Output the [X, Y] coordinate of the center of the cell containing the given text.  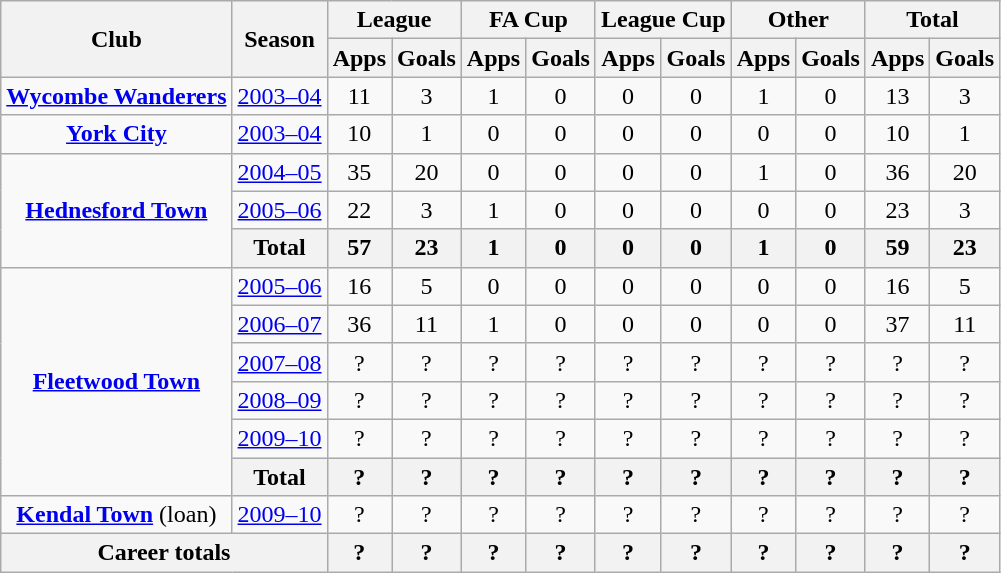
Hednesford Town [116, 210]
League Cup [663, 20]
Kendal Town (loan) [116, 515]
2008–09 [280, 400]
59 [897, 248]
Fleetwood Town [116, 381]
35 [359, 172]
2007–08 [280, 362]
FA Cup [528, 20]
37 [897, 324]
57 [359, 248]
22 [359, 210]
League [394, 20]
2006–07 [280, 324]
13 [897, 96]
York City [116, 134]
Season [280, 39]
Career totals [164, 553]
Other [798, 20]
Club [116, 39]
2004–05 [280, 172]
Wycombe Wanderers [116, 96]
